Locate the cell with the specified text and output its [x, y] center coordinate. 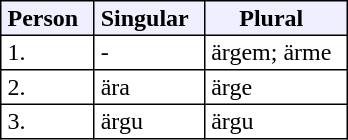
Singular [150, 18]
3. [48, 121]
1. [48, 52]
ärgem; ärme [276, 52]
Plural [276, 18]
- [150, 52]
2. [48, 87]
Person [48, 18]
ära [150, 87]
ärge [276, 87]
